Provide the (X, Y) coordinate of the cell's center where the given text is located.  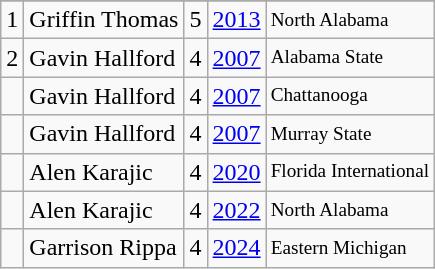
Garrison Rippa (104, 248)
Alabama State (350, 58)
Florida International (350, 172)
Eastern Michigan (350, 248)
Chattanooga (350, 96)
2 (12, 58)
2020 (236, 172)
Griffin Thomas (104, 20)
2022 (236, 210)
Murray State (350, 134)
2013 (236, 20)
5 (196, 20)
1 (12, 20)
2024 (236, 248)
